For the text-containing cell, return its midpoint in [X, Y] coordinate format. 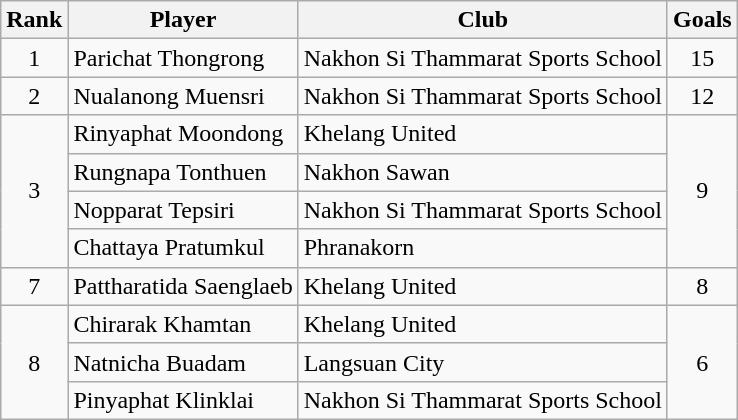
6 [702, 362]
9 [702, 191]
Natnicha Buadam [183, 362]
Pinyaphat Klinklai [183, 400]
2 [34, 96]
Nopparat Tepsiri [183, 210]
Parichat Thongrong [183, 58]
12 [702, 96]
Chattaya Pratumkul [183, 248]
Pattharatida Saenglaeb [183, 286]
Rinyaphat Moondong [183, 134]
Club [482, 20]
Player [183, 20]
Rank [34, 20]
1 [34, 58]
Chirarak Khamtan [183, 324]
Nualanong Muensri [183, 96]
7 [34, 286]
Rungnapa Tonthuen [183, 172]
Nakhon Sawan [482, 172]
3 [34, 191]
Phranakorn [482, 248]
Langsuan City [482, 362]
Goals [702, 20]
15 [702, 58]
